Detect which cell encompasses the target text, then output its (X, Y) center coordinate. 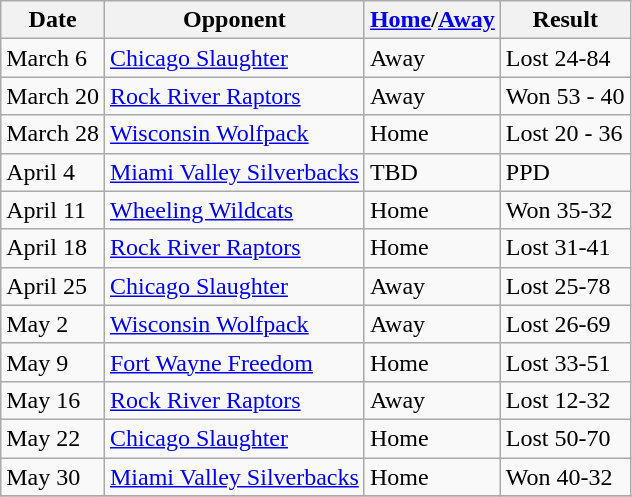
April 25 (53, 286)
Fort Wayne Freedom (234, 362)
Result (565, 20)
Wheeling Wildcats (234, 210)
April 11 (53, 210)
May 9 (53, 362)
April 4 (53, 172)
April 18 (53, 248)
Lost 12-32 (565, 400)
Lost 33-51 (565, 362)
Home/Away (432, 20)
Lost 50-70 (565, 438)
Lost 20 - 36 (565, 134)
Date (53, 20)
TBD (432, 172)
PPD (565, 172)
Won 35-32 (565, 210)
May 2 (53, 324)
Won 40-32 (565, 477)
March 6 (53, 58)
Lost 24-84 (565, 58)
Lost 25-78 (565, 286)
May 16 (53, 400)
Lost 26-69 (565, 324)
May 22 (53, 438)
March 20 (53, 96)
Opponent (234, 20)
Won 53 - 40 (565, 96)
Lost 31-41 (565, 248)
May 30 (53, 477)
March 28 (53, 134)
